Pinpoint the cell where the given text exists, returning its (X, Y) midpoint coordinate. 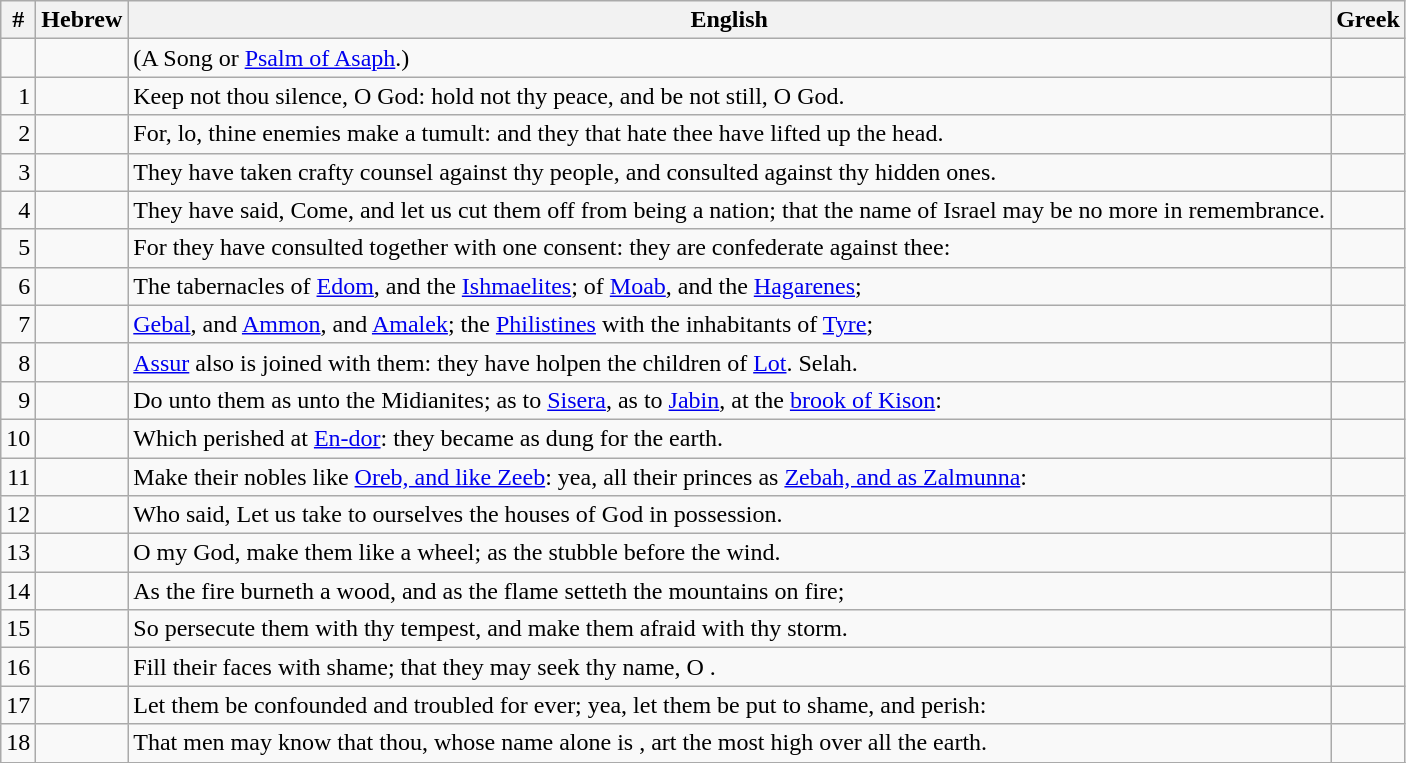
9 (18, 400)
Fill their faces with shame; that they may seek thy name, O . (730, 667)
5 (18, 248)
Greek (1368, 20)
English (730, 20)
Which perished at En-dor: they became as dung for the earth. (730, 438)
10 (18, 438)
For, lo, thine enemies make a tumult: and they that hate thee have lifted up the head. (730, 134)
As the fire burneth a wood, and as the flame setteth the mountains on fire; (730, 591)
4 (18, 210)
Keep not thou silence, O God: hold not thy peace, and be not still, O God. (730, 96)
Do unto them as unto the Midianites; as to Sisera, as to Jabin, at the brook of Kison: (730, 400)
13 (18, 553)
# (18, 20)
8 (18, 362)
They have said, Come, and let us cut them off from being a nation; that the name of Israel may be no more in remembrance. (730, 210)
That men may know that thou, whose name alone is , art the most high over all the earth. (730, 743)
18 (18, 743)
The tabernacles of Edom, and the Ishmaelites; of Moab, and the Hagarenes; (730, 286)
O my God, make them like a wheel; as the stubble before the wind. (730, 553)
They have taken crafty counsel against thy people, and consulted against thy hidden ones. (730, 172)
16 (18, 667)
Hebrew (82, 20)
Who said, Let us take to ourselves the houses of God in possession. (730, 515)
3 (18, 172)
17 (18, 705)
2 (18, 134)
15 (18, 629)
Make their nobles like Oreb, and like Zeeb: yea, all their princes as Zebah, and as Zalmunna: (730, 477)
(A Song or Psalm of Asaph.) (730, 58)
Gebal, and Ammon, and Amalek; the Philistines with the inhabitants of Tyre; (730, 324)
So persecute them with thy tempest, and make them afraid with thy storm. (730, 629)
Let them be confounded and troubled for ever; yea, let them be put to shame, and perish: (730, 705)
12 (18, 515)
1 (18, 96)
11 (18, 477)
For they have consulted together with one consent: they are confederate against thee: (730, 248)
7 (18, 324)
Assur also is joined with them: they have holpen the children of Lot. Selah. (730, 362)
14 (18, 591)
6 (18, 286)
